Return the [x, y] coordinate for the center point of the cell that contains the specified text.  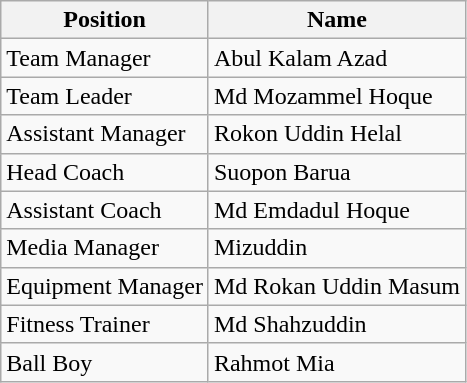
Assistant Coach [105, 210]
Fitness Trainer [105, 324]
Abul Kalam Azad [336, 58]
Ball Boy [105, 362]
Mizuddin [336, 248]
Position [105, 20]
Equipment Manager [105, 286]
Head Coach [105, 172]
Md Mozammel Hoque [336, 96]
Rahmot Mia [336, 362]
Assistant Manager [105, 134]
Team Manager [105, 58]
Team Leader [105, 96]
Rokon Uddin Helal [336, 134]
Md Shahzuddin [336, 324]
Media Manager [105, 248]
Md Emdadul Hoque [336, 210]
Name [336, 20]
Suopon Barua [336, 172]
Md Rokan Uddin Masum [336, 286]
